Find where the given text appears and provide that cell's center as [X, Y] coordinate. 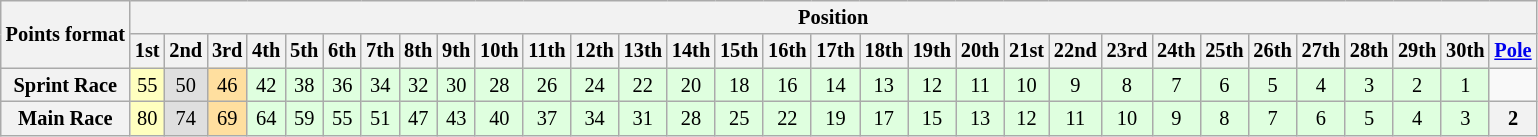
1 [1465, 85]
32 [418, 85]
18 [739, 85]
38 [304, 85]
9th [456, 51]
74 [186, 118]
7th [380, 51]
16 [787, 85]
14 [835, 85]
4th [266, 51]
15 [932, 118]
Sprint Race [66, 85]
29th [1417, 51]
5th [304, 51]
31 [643, 118]
30 [456, 85]
64 [266, 118]
40 [499, 118]
42 [266, 85]
59 [304, 118]
Position [834, 17]
51 [380, 118]
2nd [186, 51]
23rd [1127, 51]
43 [456, 118]
21st [1026, 51]
16th [787, 51]
26 [546, 85]
8th [418, 51]
50 [186, 85]
Main Race [66, 118]
Pole [1512, 51]
47 [418, 118]
28th [1369, 51]
22nd [1076, 51]
26th [1273, 51]
10th [499, 51]
46 [227, 85]
30th [1465, 51]
18th [884, 51]
19 [835, 118]
13th [643, 51]
3rd [227, 51]
17 [884, 118]
Points format [66, 34]
17th [835, 51]
37 [546, 118]
25 [739, 118]
11th [546, 51]
6th [342, 51]
1st [148, 51]
12th [594, 51]
25th [1224, 51]
24th [1176, 51]
20th [980, 51]
24 [594, 85]
14th [691, 51]
20 [691, 85]
27th [1321, 51]
69 [227, 118]
80 [148, 118]
19th [932, 51]
15th [739, 51]
36 [342, 85]
